Return the [X, Y] coordinate for the center point of the cell that contains the specified text.  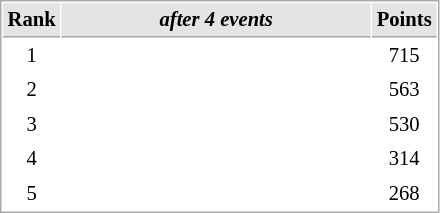
268 [404, 194]
563 [404, 90]
3 [32, 124]
1 [32, 56]
715 [404, 56]
Rank [32, 20]
after 4 events [216, 20]
Points [404, 20]
4 [32, 158]
2 [32, 90]
530 [404, 124]
314 [404, 158]
5 [32, 194]
